Pinpoint the cell where the given text exists, returning its [X, Y] midpoint coordinate. 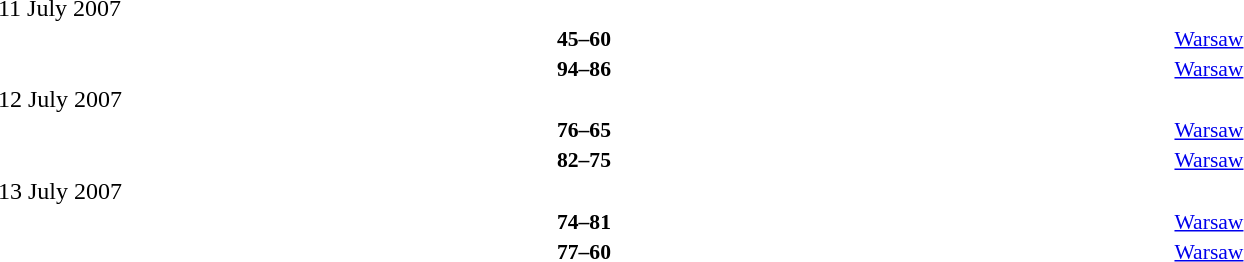
82–75 [584, 160]
94–86 [584, 68]
76–65 [584, 130]
45–60 [584, 38]
74–81 [584, 222]
